For the text-containing cell, return its midpoint in [X, Y] coordinate format. 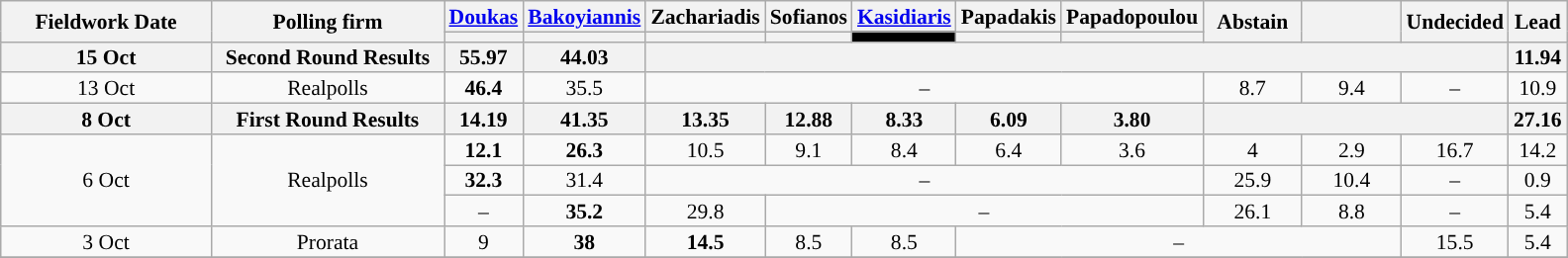
26.3 [584, 150]
6.4 [1009, 150]
6.09 [1009, 119]
10.5 [705, 150]
Undecided [1454, 22]
46.4 [483, 89]
35.2 [584, 212]
8 Oct [107, 119]
Polling firm [327, 22]
8.7 [1252, 89]
11.94 [1538, 57]
Fieldwork Date [107, 22]
25.9 [1252, 180]
32.3 [483, 180]
Papadakis [1009, 16]
9.4 [1351, 89]
3.6 [1132, 150]
2.9 [1351, 150]
15.5 [1454, 241]
13.35 [705, 119]
4 [1252, 150]
0.9 [1538, 180]
31.4 [584, 180]
12.1 [483, 150]
Papadopoulou [1132, 16]
38 [584, 241]
Lead [1538, 22]
8.4 [905, 150]
Doukas [483, 16]
27.16 [1538, 119]
9.1 [809, 150]
12.88 [809, 119]
10.9 [1538, 89]
55.97 [483, 57]
16.7 [1454, 150]
Second Round Results [327, 57]
14.5 [705, 241]
Zachariadis [705, 16]
3 Oct [107, 241]
14.19 [483, 119]
13 Oct [107, 89]
9 [483, 241]
8.33 [905, 119]
26.1 [1252, 212]
35.5 [584, 89]
44.03 [584, 57]
10.4 [1351, 180]
Abstain [1252, 22]
Kasidiaris [905, 16]
3.80 [1132, 119]
Sofianos [809, 16]
Bakoyiannis [584, 16]
29.8 [705, 212]
6 Oct [107, 180]
8.8 [1351, 212]
First Round Results [327, 119]
15 Oct [107, 57]
14.2 [1538, 150]
Prorata [327, 241]
41.35 [584, 119]
